Detect which cell encompasses the target text, then output its (x, y) center coordinate. 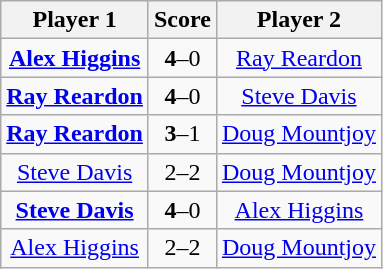
Player 1 (75, 20)
Score (182, 20)
Player 2 (298, 20)
3–1 (182, 134)
